Pinpoint the cell where the given text exists, returning its (x, y) midpoint coordinate. 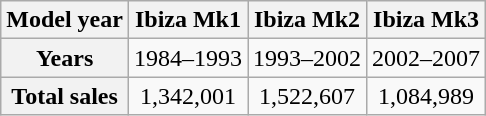
1,342,001 (188, 96)
1,522,607 (308, 96)
Total sales (65, 96)
1993–2002 (308, 58)
Ibiza Mk3 (426, 20)
1,084,989 (426, 96)
Ibiza Mk1 (188, 20)
Years (65, 58)
2002–2007 (426, 58)
1984–1993 (188, 58)
Ibiza Mk2 (308, 20)
Model year (65, 20)
